Detect which cell encompasses the target text, then output its [X, Y] center coordinate. 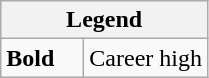
Legend [104, 20]
Career high [146, 58]
Bold [42, 58]
